Search for the cell housing the specified text and yield its (x, y) center coordinate. 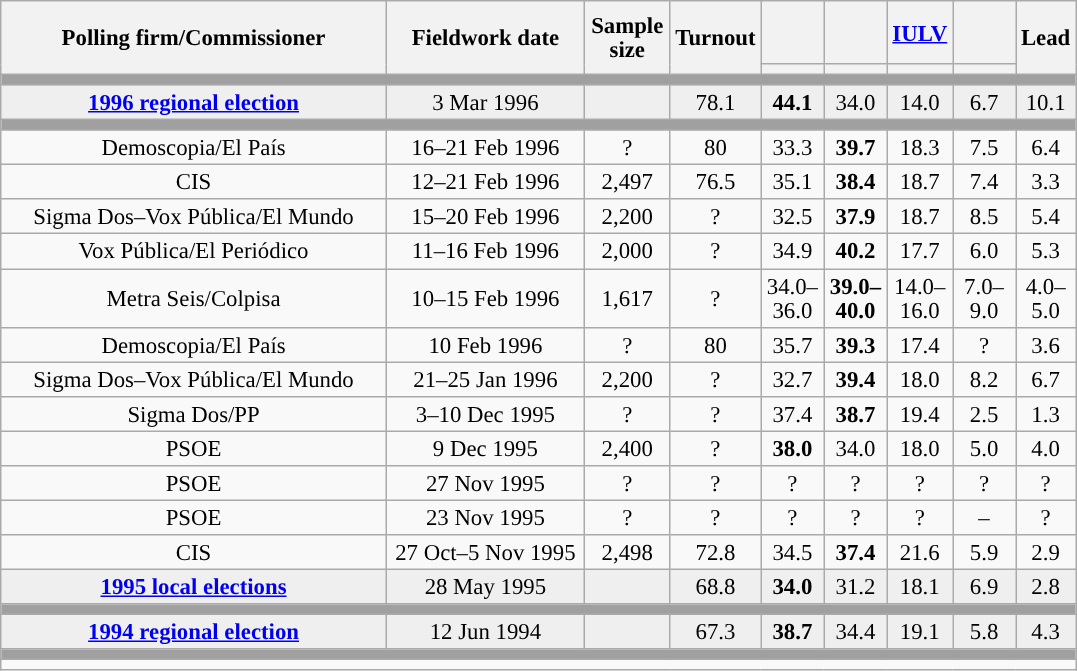
44.1 (792, 102)
3–10 Dec 1995 (485, 414)
12 Jun 1994 (485, 632)
6.9 (984, 586)
10 Feb 1996 (485, 344)
3 Mar 1996 (485, 102)
38.0 (792, 448)
1.3 (1046, 414)
Sigma Dos/PP (194, 414)
5.8 (984, 632)
Metra Seis/Colpisa (194, 298)
2.9 (1046, 552)
2,498 (627, 552)
6.4 (1046, 148)
10.1 (1046, 102)
35.7 (792, 344)
39.4 (856, 380)
27 Nov 1995 (485, 484)
5.0 (984, 448)
Lead (1046, 38)
5.9 (984, 552)
2.5 (984, 414)
32.5 (792, 218)
4.0–5.0 (1046, 298)
72.8 (716, 552)
15–20 Feb 1996 (485, 218)
40.2 (856, 252)
3.3 (1046, 182)
34.0–36.0 (792, 298)
39.3 (856, 344)
34.4 (856, 632)
16–21 Feb 1996 (485, 148)
38.4 (856, 182)
Polling firm/Commissioner (194, 38)
1,617 (627, 298)
31.2 (856, 586)
1994 regional election (194, 632)
14.0–16.0 (920, 298)
8.5 (984, 218)
4.3 (1046, 632)
21–25 Jan 1996 (485, 380)
68.8 (716, 586)
IULV (920, 32)
2,400 (627, 448)
18.1 (920, 586)
76.5 (716, 182)
17.4 (920, 344)
34.5 (792, 552)
2,000 (627, 252)
1996 regional election (194, 102)
5.3 (1046, 252)
Sample size (627, 38)
78.1 (716, 102)
6.0 (984, 252)
39.0–40.0 (856, 298)
7.0–9.0 (984, 298)
32.7 (792, 380)
– (984, 518)
7.5 (984, 148)
17.7 (920, 252)
3.6 (1046, 344)
7.4 (984, 182)
9 Dec 1995 (485, 448)
35.1 (792, 182)
19.1 (920, 632)
10–15 Feb 1996 (485, 298)
Vox Pública/El Periódico (194, 252)
23 Nov 1995 (485, 518)
21.6 (920, 552)
2.8 (1046, 586)
18.3 (920, 148)
8.2 (984, 380)
67.3 (716, 632)
2,497 (627, 182)
27 Oct–5 Nov 1995 (485, 552)
Fieldwork date (485, 38)
4.0 (1046, 448)
34.9 (792, 252)
12–21 Feb 1996 (485, 182)
33.3 (792, 148)
19.4 (920, 414)
39.7 (856, 148)
1995 local elections (194, 586)
Turnout (716, 38)
14.0 (920, 102)
5.4 (1046, 218)
37.9 (856, 218)
11–16 Feb 1996 (485, 252)
28 May 1995 (485, 586)
